Output the [x, y] coordinate of the center of the cell containing the given text.  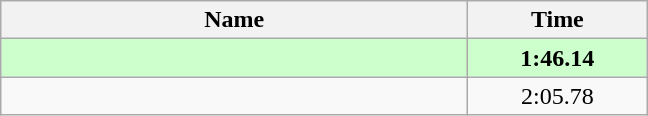
Name [234, 20]
1:46.14 [558, 58]
2:05.78 [558, 96]
Time [558, 20]
